Return the [x, y] coordinate for the center point of the cell that contains the specified text.  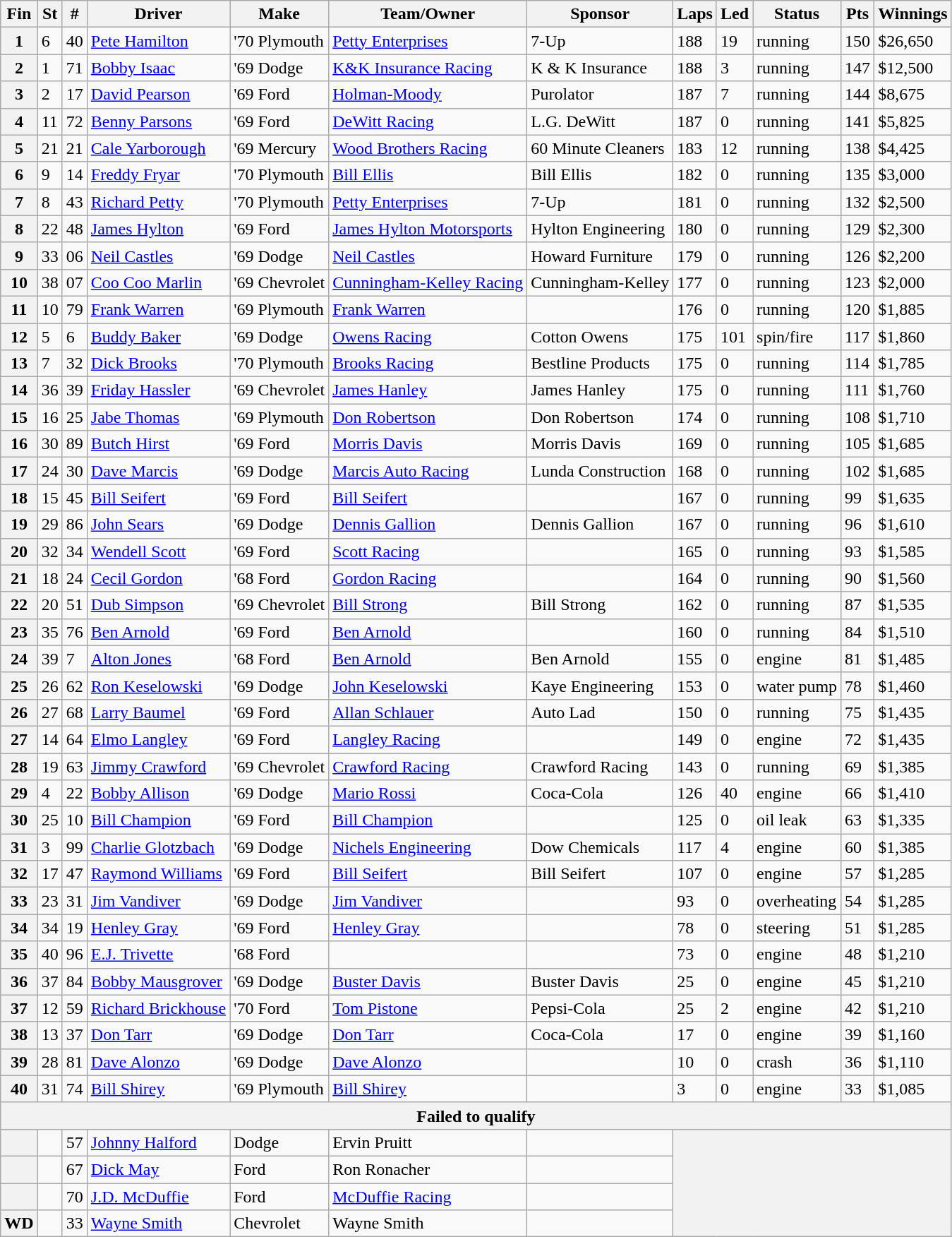
66 [858, 794]
Hylton Engineering [600, 229]
$1,460 [913, 686]
79 [75, 309]
Coo Coo Marlin [158, 282]
129 [858, 229]
Dave Marcis [158, 471]
oil leak [797, 820]
Purolator [600, 95]
Marcis Auto Racing [428, 471]
Holman-Moody [428, 95]
114 [858, 364]
Jabe Thomas [158, 417]
Pete Hamilton [158, 41]
James Hylton Motorsports [428, 229]
174 [695, 417]
105 [858, 444]
Cotton Owens [600, 337]
$2,300 [913, 229]
$1,535 [913, 605]
$8,675 [913, 95]
64 [75, 739]
$1,510 [913, 632]
86 [75, 525]
Bobby Mausgrover [158, 981]
Ron Ronacher [428, 1169]
Dub Simpson [158, 605]
Allan Schlauer [428, 712]
$2,000 [913, 282]
42 [858, 1008]
147 [858, 68]
$1,560 [913, 578]
J.D. McDuffie [158, 1197]
$1,760 [913, 390]
$26,650 [913, 41]
spin/fire [797, 337]
155 [695, 659]
47 [75, 874]
Make [279, 14]
Tom Pistone [428, 1008]
Richard Brickhouse [158, 1008]
DeWitt Racing [428, 121]
Brooks Racing [428, 364]
144 [858, 95]
90 [858, 578]
Laps [695, 14]
Lunda Construction [600, 471]
water pump [797, 686]
Ron Keselowski [158, 686]
Winnings [913, 14]
Richard Petty [158, 202]
'69 Mercury [279, 148]
# [75, 14]
Pts [858, 14]
59 [75, 1008]
L.G. DeWitt [600, 121]
$2,200 [913, 256]
Mario Rossi [428, 794]
$1,885 [913, 309]
108 [858, 417]
07 [75, 282]
Langley Racing [428, 739]
$4,425 [913, 148]
David Pearson [158, 95]
Cale Yarborough [158, 148]
60 [858, 847]
181 [695, 202]
111 [858, 390]
Bestline Products [600, 364]
Cecil Gordon [158, 578]
60 Minute Cleaners [600, 148]
125 [695, 820]
$1,710 [913, 417]
$1,110 [913, 1062]
St [49, 14]
135 [858, 175]
'70 Ford [279, 1008]
$1,410 [913, 794]
71 [75, 68]
McDuffie Racing [428, 1197]
160 [695, 632]
73 [695, 955]
Wendell Scott [158, 551]
Nichels Engineering [428, 847]
165 [695, 551]
89 [75, 444]
141 [858, 121]
Howard Furniture [600, 256]
K&K Insurance Racing [428, 68]
Team/Owner [428, 14]
62 [75, 686]
183 [695, 148]
107 [695, 874]
Alton Jones [158, 659]
69 [858, 766]
Benny Parsons [158, 121]
164 [695, 578]
John Keselowski [428, 686]
steering [797, 928]
Elmo Langley [158, 739]
Dick May [158, 1169]
Bobby Allison [158, 794]
76 [75, 632]
$1,860 [913, 337]
Butch Hirst [158, 444]
Status [797, 14]
Dick Brooks [158, 364]
Driver [158, 14]
43 [75, 202]
Charlie Glotzbach [158, 847]
Gordon Racing [428, 578]
74 [75, 1089]
149 [695, 739]
crash [797, 1062]
68 [75, 712]
06 [75, 256]
$1,635 [913, 498]
Cunningham-Kelley Racing [428, 282]
182 [695, 175]
Auto Lad [600, 712]
Kaye Engineering [600, 686]
87 [858, 605]
138 [858, 148]
Sponsor [600, 14]
70 [75, 1197]
120 [858, 309]
Johnny Halford [158, 1142]
Bobby Isaac [158, 68]
Raymond Williams [158, 874]
75 [858, 712]
John Sears [158, 525]
$1,160 [913, 1035]
Buddy Baker [158, 337]
101 [734, 337]
153 [695, 686]
$5,825 [913, 121]
168 [695, 471]
Jimmy Crawford [158, 766]
$1,785 [913, 364]
$3,000 [913, 175]
67 [75, 1169]
Dodge [279, 1142]
$1,335 [913, 820]
Freddy Fryar [158, 175]
Pepsi-Cola [600, 1008]
James Hylton [158, 229]
Failed to qualify [476, 1116]
Wood Brothers Racing [428, 148]
Scott Racing [428, 551]
143 [695, 766]
177 [695, 282]
K & K Insurance [600, 68]
54 [858, 901]
132 [858, 202]
Chevrolet [279, 1224]
Friday Hassler [158, 390]
$1,585 [913, 551]
E.J. Trivette [158, 955]
180 [695, 229]
$1,485 [913, 659]
102 [858, 471]
Ervin Pruitt [428, 1142]
176 [695, 309]
123 [858, 282]
169 [695, 444]
Owens Racing [428, 337]
WD [19, 1224]
$2,500 [913, 202]
Larry Baumel [158, 712]
179 [695, 256]
Led [734, 14]
$1,085 [913, 1089]
Cunningham-Kelley [600, 282]
Fin [19, 14]
overheating [797, 901]
162 [695, 605]
$1,610 [913, 525]
Dow Chemicals [600, 847]
$12,500 [913, 68]
